Scan for the cell matching the given text and deliver its [X, Y] coordinate at center. 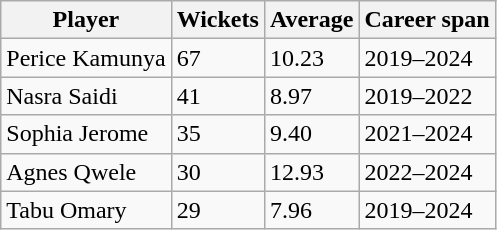
Tabu Omary [86, 210]
2021–2024 [427, 134]
2019–2022 [427, 96]
30 [218, 172]
35 [218, 134]
Sophia Jerome [86, 134]
7.96 [312, 210]
Perice Kamunya [86, 58]
2022–2024 [427, 172]
Player [86, 20]
67 [218, 58]
8.97 [312, 96]
41 [218, 96]
Agnes Qwele [86, 172]
Career span [427, 20]
10.23 [312, 58]
Nasra Saidi [86, 96]
9.40 [312, 134]
12.93 [312, 172]
29 [218, 210]
Wickets [218, 20]
Average [312, 20]
